Pinpoint the cell where the given text exists, returning its (X, Y) midpoint coordinate. 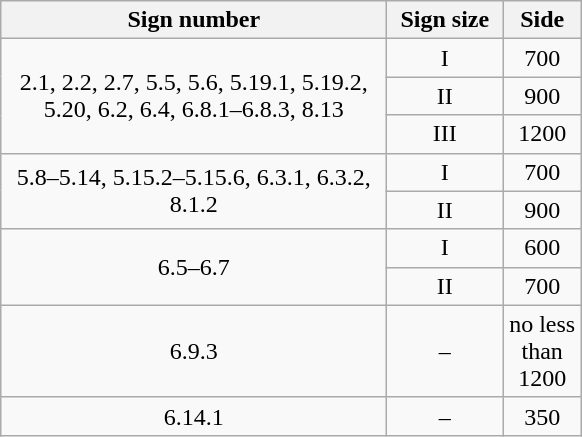
no less than 1200 (542, 351)
1200 (542, 134)
600 (542, 248)
2.1, 2.2, 2.7, 5.5, 5.6, 5.19.1, 5.19.2, 5.20, 6.2, 6.4, 6.8.1–6.8.3, 8.13 (194, 96)
Sign size (445, 20)
6.9.3 (194, 351)
350 (542, 416)
5.8–5.14, 5.15.2–5.15.6, 6.3.1, 6.3.2, 8.1.2 (194, 191)
Side (542, 20)
III (445, 134)
6.5–6.7 (194, 267)
Sign number (194, 20)
6.14.1 (194, 416)
